Determine the (X, Y) coordinate at the center of the cell enclosing the given text.  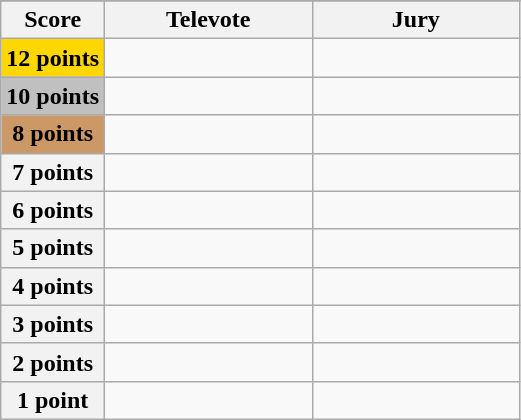
7 points (53, 172)
Score (53, 20)
2 points (53, 362)
5 points (53, 248)
4 points (53, 286)
3 points (53, 324)
1 point (53, 400)
12 points (53, 58)
Televote (209, 20)
10 points (53, 96)
6 points (53, 210)
Jury (416, 20)
8 points (53, 134)
